Detect which cell encompasses the target text, then output its [X, Y] center coordinate. 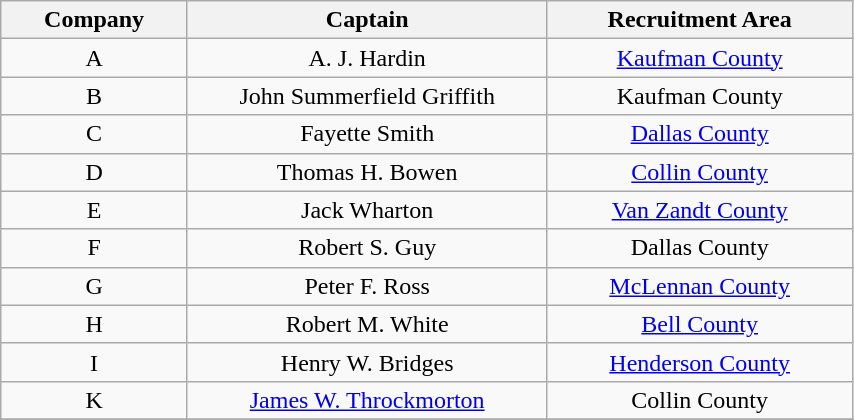
E [94, 210]
Recruitment Area [700, 20]
Company [94, 20]
Robert S. Guy [366, 248]
G [94, 286]
B [94, 96]
Robert M. White [366, 324]
McLennan County [700, 286]
Henderson County [700, 362]
I [94, 362]
C [94, 134]
Bell County [700, 324]
A [94, 58]
K [94, 400]
D [94, 172]
Jack Wharton [366, 210]
Thomas H. Bowen [366, 172]
A. J. Hardin [366, 58]
Fayette Smith [366, 134]
Captain [366, 20]
Henry W. Bridges [366, 362]
F [94, 248]
John Summerfield Griffith [366, 96]
Van Zandt County [700, 210]
H [94, 324]
James W. Throckmorton [366, 400]
Peter F. Ross [366, 286]
